Search for the cell housing the specified text and yield its (X, Y) center coordinate. 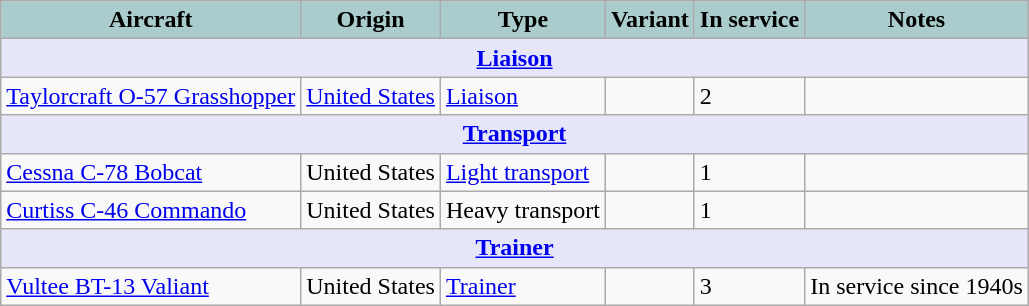
Origin (371, 20)
Notes (917, 20)
Curtiss C-46 Commando (151, 210)
Taylorcraft O-57 Grasshopper (151, 96)
Cessna C-78 Bobcat (151, 172)
Aircraft (151, 20)
Transport (515, 134)
Heavy transport (522, 210)
In service since 1940s (917, 286)
2 (749, 96)
Light transport (522, 172)
In service (749, 20)
Variant (650, 20)
Vultee BT-13 Valiant (151, 286)
Type (522, 20)
3 (749, 286)
